Detect which cell encompasses the target text, then output its [X, Y] center coordinate. 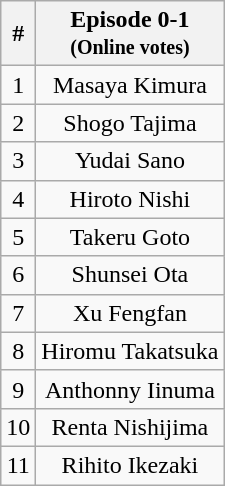
Renta Nishijima [130, 427]
1 [18, 85]
11 [18, 465]
Shogo Tajima [130, 123]
Anthonny Iinuma [130, 389]
10 [18, 427]
Hiromu Takatsuka [130, 351]
2 [18, 123]
4 [18, 199]
# [18, 34]
Episode 0-1(Online votes) [130, 34]
Rihito Ikezaki [130, 465]
3 [18, 161]
5 [18, 237]
8 [18, 351]
Yudai Sano [130, 161]
7 [18, 313]
Xu Fengfan [130, 313]
9 [18, 389]
Masaya Kimura [130, 85]
Takeru Goto [130, 237]
Shunsei Ota [130, 275]
Hiroto Nishi [130, 199]
6 [18, 275]
